Search for the cell housing the specified text and yield its (X, Y) center coordinate. 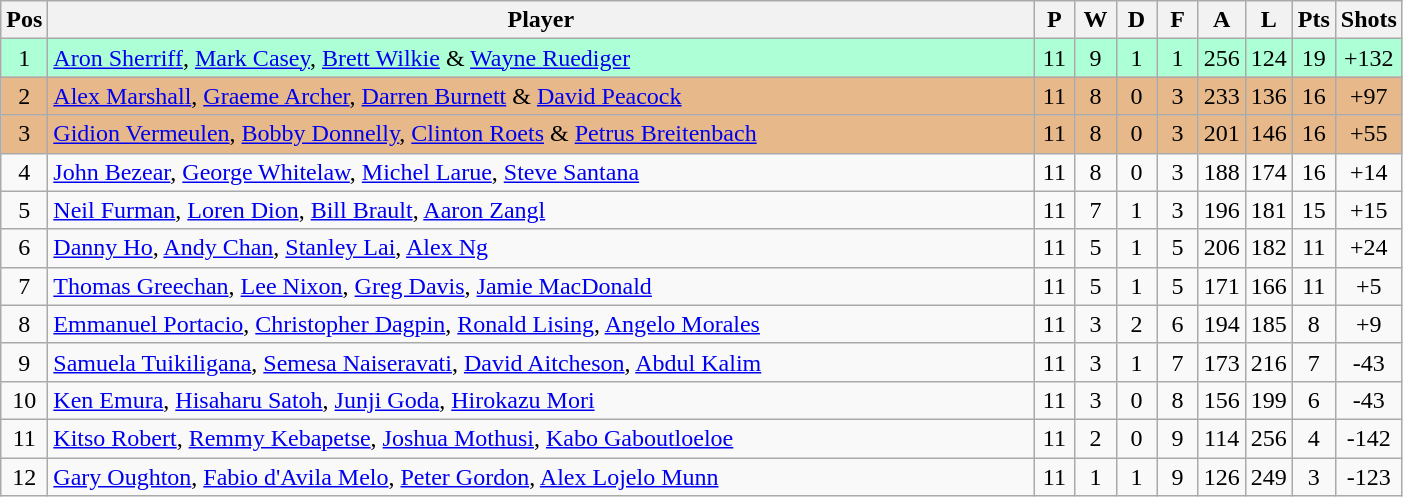
185 (1268, 324)
+14 (1368, 172)
174 (1268, 172)
Gidion Vermeulen, Bobby Donnelly, Clinton Roets & Petrus Breitenbach (541, 134)
Shots (1368, 20)
12 (24, 477)
+5 (1368, 286)
Ken Emura, Hisaharu Satoh, Junji Goda, Hirokazu Mori (541, 400)
10 (24, 400)
156 (1222, 400)
19 (1314, 58)
124 (1268, 58)
233 (1222, 96)
216 (1268, 362)
+132 (1368, 58)
+55 (1368, 134)
Samuela Tuikiligana, Semesa Naiseravati, David Aitcheson, Abdul Kalim (541, 362)
Player (541, 20)
John Bezear, George Whitelaw, Michel Larue, Steve Santana (541, 172)
166 (1268, 286)
Thomas Greechan, Lee Nixon, Greg Davis, Jamie MacDonald (541, 286)
201 (1222, 134)
206 (1222, 248)
-142 (1368, 438)
+9 (1368, 324)
D (1136, 20)
188 (1222, 172)
Emmanuel Portacio, Christopher Dagpin, Ronald Lising, Angelo Morales (541, 324)
181 (1268, 210)
196 (1222, 210)
+15 (1368, 210)
-123 (1368, 477)
Neil Furman, Loren Dion, Bill Brault, Aaron Zangl (541, 210)
114 (1222, 438)
Pos (24, 20)
249 (1268, 477)
Pts (1314, 20)
L (1268, 20)
Alex Marshall, Graeme Archer, Darren Burnett & David Peacock (541, 96)
126 (1222, 477)
+24 (1368, 248)
Gary Oughton, Fabio d'Avila Melo, Peter Gordon, Alex Lojelo Munn (541, 477)
Aron Sherriff, Mark Casey, Brett Wilkie & Wayne Ruediger (541, 58)
171 (1222, 286)
F (1178, 20)
+97 (1368, 96)
182 (1268, 248)
P (1054, 20)
15 (1314, 210)
Danny Ho, Andy Chan, Stanley Lai, Alex Ng (541, 248)
136 (1268, 96)
199 (1268, 400)
194 (1222, 324)
A (1222, 20)
146 (1268, 134)
W (1096, 20)
173 (1222, 362)
Kitso Robert, Remmy Kebapetse, Joshua Mothusi, Kabo Gaboutloeloe (541, 438)
